Extract the (x, y) coordinate from the center of the cell holding the provided text.  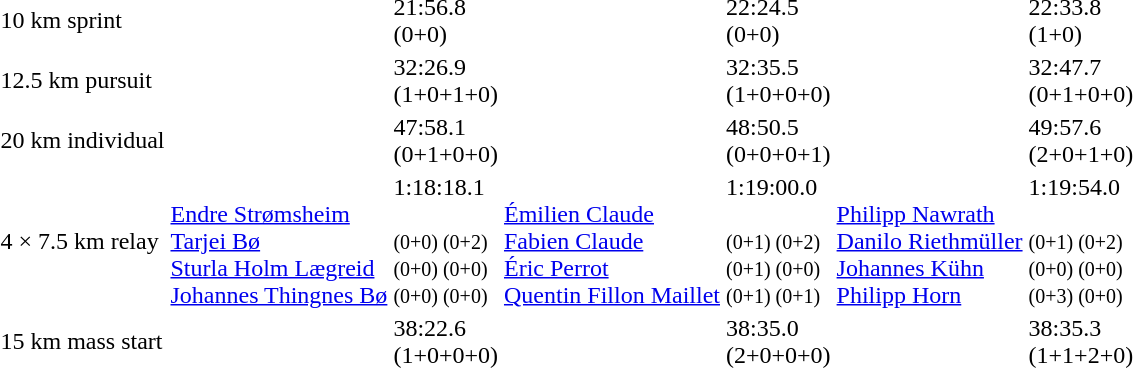
32:26.9(1+0+1+0) (446, 80)
47:58.1(0+1+0+0) (446, 140)
Endre StrømsheimTarjei BøSturla Holm LægreidJohannes Thingnes Bø (279, 241)
Émilien ClaudeFabien ClaudeÉric PerrotQuentin Fillon Maillet (612, 241)
32:35.5(1+0+0+0) (778, 80)
48:50.5(0+0+0+1) (778, 140)
Philipp NawrathDanilo RiethmüllerJohannes KühnPhilipp Horn (930, 241)
1:18:18.1(0+0) (0+2)(0+0) (0+0)(0+0) (0+0) (446, 241)
1:19:00.0(0+1) (0+2)(0+1) (0+0)(0+1) (0+1) (778, 241)
